Determine the (x, y) coordinate at the center of the cell enclosing the given text.  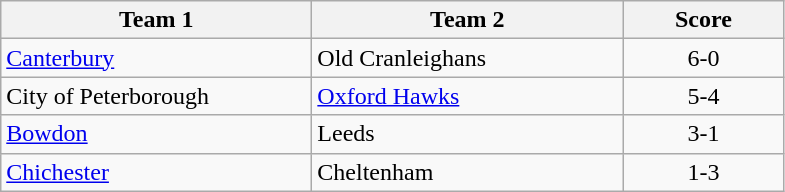
City of Peterborough (156, 96)
6-0 (704, 58)
Canterbury (156, 58)
Bowdon (156, 134)
Cheltenham (468, 172)
5-4 (704, 96)
Chichester (156, 172)
Team 1 (156, 20)
1-3 (704, 172)
Team 2 (468, 20)
Score (704, 20)
Oxford Hawks (468, 96)
3-1 (704, 134)
Old Cranleighans (468, 58)
Leeds (468, 134)
